Output the [x, y] coordinate of the center of the cell containing the given text.  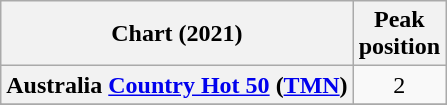
Australia Country Hot 50 (TMN) [177, 85]
2 [399, 85]
Chart (2021) [177, 34]
Peakposition [399, 34]
